From the cell containing the given text, extract its center point as [X, Y] coordinate. 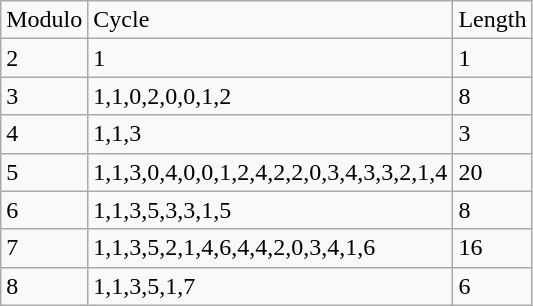
16 [492, 248]
Cycle [270, 20]
5 [44, 172]
Modulo [44, 20]
7 [44, 248]
1,1,3,0,4,0,0,1,2,4,2,2,0,3,4,3,3,2,1,4 [270, 172]
4 [44, 134]
1,1,3,5,3,3,1,5 [270, 210]
20 [492, 172]
1,1,0,2,0,0,1,2 [270, 96]
1,1,3,5,2,1,4,6,4,4,2,0,3,4,1,6 [270, 248]
2 [44, 58]
1,1,3,5,1,7 [270, 286]
1,1,3 [270, 134]
Length [492, 20]
